Determine the [x, y] coordinate at the center of the cell enclosing the given text.  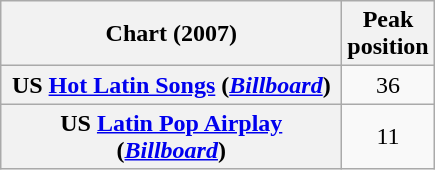
Chart (2007) [172, 34]
US Latin Pop Airplay (Billboard) [172, 136]
Peakposition [388, 34]
11 [388, 136]
US Hot Latin Songs (Billboard) [172, 85]
36 [388, 85]
